Return [X, Y] of the center of cell containing provided text 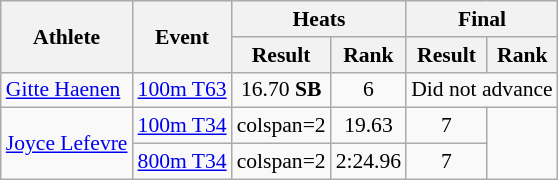
Gitte Haenen [67, 90]
100m T63 [182, 90]
Event [182, 36]
16.70 SB [282, 90]
Joyce Lefevre [67, 144]
Final [482, 19]
6 [368, 90]
Did not advance [482, 90]
Heats [320, 19]
800m T34 [182, 162]
100m T34 [182, 126]
2:24.96 [368, 162]
19.63 [368, 126]
Athlete [67, 36]
